Detect which cell encompasses the target text, then output its [x, y] center coordinate. 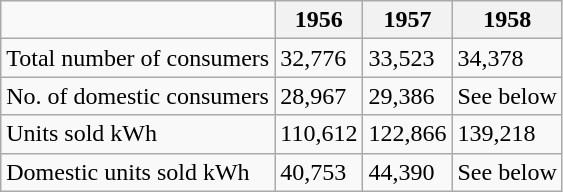
110,612 [319, 134]
Total number of consumers [138, 58]
122,866 [408, 134]
29,386 [408, 96]
33,523 [408, 58]
Units sold kWh [138, 134]
Domestic units sold kWh [138, 172]
28,967 [319, 96]
No. of domestic consumers [138, 96]
1956 [319, 20]
1957 [408, 20]
34,378 [507, 58]
40,753 [319, 172]
1958 [507, 20]
44,390 [408, 172]
139,218 [507, 134]
32,776 [319, 58]
